Return the (X, Y) coordinate for the center point of the cell that contains the specified text.  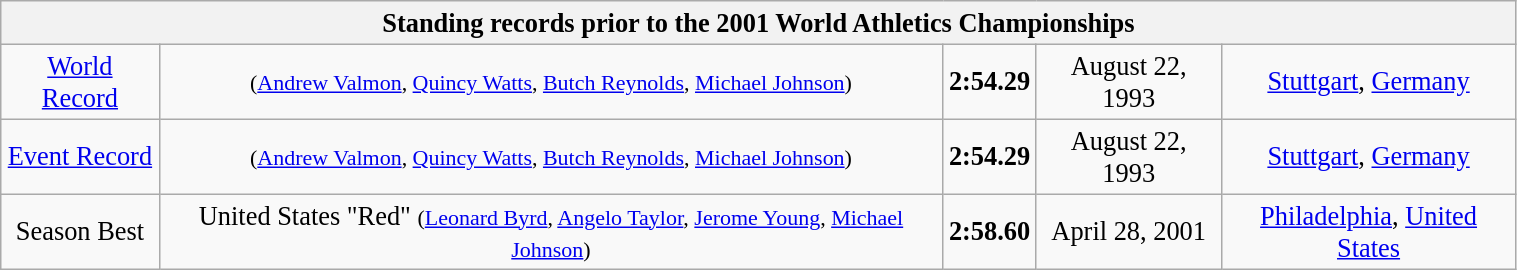
United States "Red" (Leonard Byrd, Angelo Taylor, Jerome Young, Michael Johnson) (551, 232)
Season Best (80, 232)
2:58.60 (990, 232)
Philadelphia, United States (1368, 232)
Event Record (80, 156)
April 28, 2001 (1128, 232)
World Record (80, 82)
Standing records prior to the 2001 World Athletics Championships (758, 22)
